Locate the cell with the specified text and output its [x, y] center coordinate. 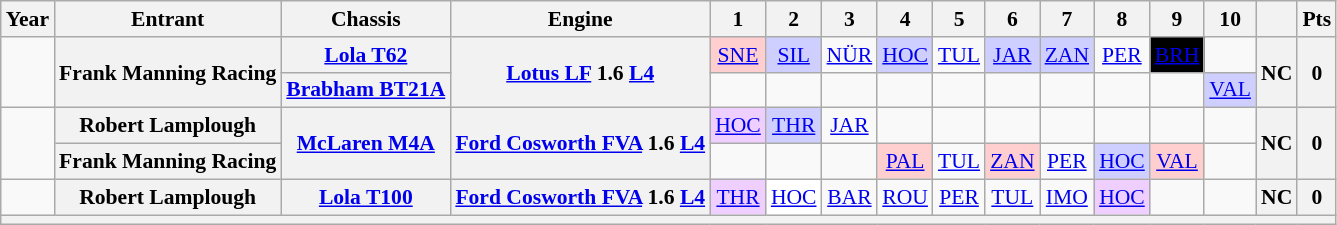
7 [1067, 19]
Year [28, 19]
2 [794, 19]
Entrant [168, 19]
Lola T100 [366, 197]
8 [1122, 19]
BRH [1178, 55]
NÜR [850, 55]
5 [959, 19]
6 [1012, 19]
Lotus LF 1.6 L4 [580, 72]
BAR [850, 197]
IMO [1067, 197]
SNE [738, 55]
3 [850, 19]
Pts [1316, 19]
PAL [905, 162]
9 [1178, 19]
4 [905, 19]
Engine [580, 19]
1 [738, 19]
Lola T62 [366, 55]
SIL [794, 55]
McLaren M4A [366, 144]
Chassis [366, 19]
Brabham BT21A [366, 90]
ROU [905, 197]
10 [1230, 19]
